Identify which cell holds the provided text, then report its [X, Y] central coordinate. 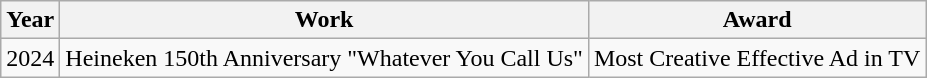
Year [30, 20]
Work [324, 20]
Award [756, 20]
Heineken 150th Anniversary "Whatever You Call Us" [324, 58]
2024 [30, 58]
Most Creative Effective Ad in TV [756, 58]
